Identify which cell holds the provided text, then report its [X, Y] central coordinate. 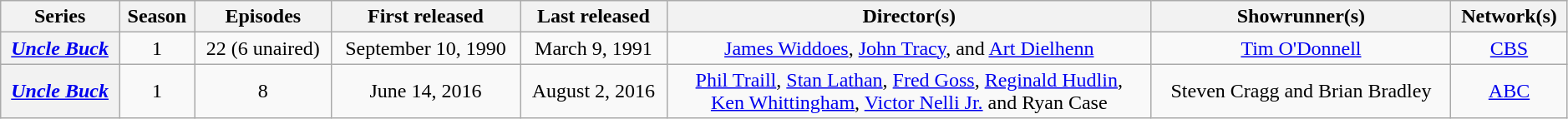
Series [60, 17]
September 10, 1990 [425, 48]
Last released [593, 17]
Tim O'Donnell [1301, 48]
James Widdoes, John Tracy, and Art Dielhenn [909, 48]
Episodes [262, 17]
Steven Cragg and Brian Bradley [1301, 92]
22 (6 unaired) [262, 48]
June 14, 2016 [425, 92]
Season [157, 17]
8 [262, 92]
Director(s) [909, 17]
First released [425, 17]
CBS [1510, 48]
Showrunner(s) [1301, 17]
August 2, 2016 [593, 92]
Phil Traill, Stan Lathan, Fred Goss, Reginald Hudlin,Ken Whittingham, Victor Nelli Jr. and Ryan Case [909, 92]
Network(s) [1510, 17]
ABC [1510, 92]
March 9, 1991 [593, 48]
